Identify which cell holds the provided text, then report its [X, Y] central coordinate. 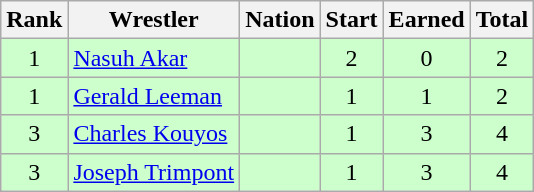
Nation [280, 20]
Nasuh Akar [154, 58]
0 [426, 58]
Wrestler [154, 20]
Rank [34, 20]
Total [502, 20]
Joseph Trimpont [154, 172]
Earned [426, 20]
Charles Kouyos [154, 134]
Gerald Leeman [154, 96]
Start [352, 20]
